Return the [x, y] coordinate for the center point of the cell that contains the specified text.  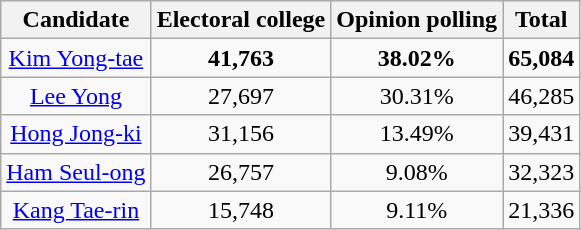
Candidate [76, 20]
32,323 [542, 172]
9.11% [417, 210]
39,431 [542, 134]
30.31% [417, 96]
46,285 [542, 96]
13.49% [417, 134]
31,156 [241, 134]
21,336 [542, 210]
Total [542, 20]
Lee Yong [76, 96]
Electoral college [241, 20]
Hong Jong-ki [76, 134]
15,748 [241, 210]
41,763 [241, 58]
38.02% [417, 58]
Ham Seul-ong [76, 172]
27,697 [241, 96]
65,084 [542, 58]
Kang Tae-rin [76, 210]
9.08% [417, 172]
Kim Yong-tae [76, 58]
26,757 [241, 172]
Opinion polling [417, 20]
